Locate the cell with the specified text and output its (x, y) center coordinate. 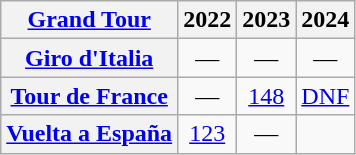
2022 (208, 20)
DNF (326, 96)
123 (208, 134)
Tour de France (90, 96)
148 (266, 96)
Giro d'Italia (90, 58)
2024 (326, 20)
Grand Tour (90, 20)
Vuelta a España (90, 134)
2023 (266, 20)
